Find where the given text appears and provide that cell's center as [X, Y] coordinate. 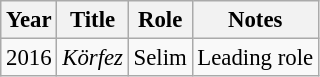
Year [29, 20]
Title [92, 20]
Selim [160, 58]
2016 [29, 58]
Role [160, 20]
Körfez [92, 58]
Leading role [255, 58]
Notes [255, 20]
